Extract the (X, Y) coordinate from the center of the cell holding the provided text.  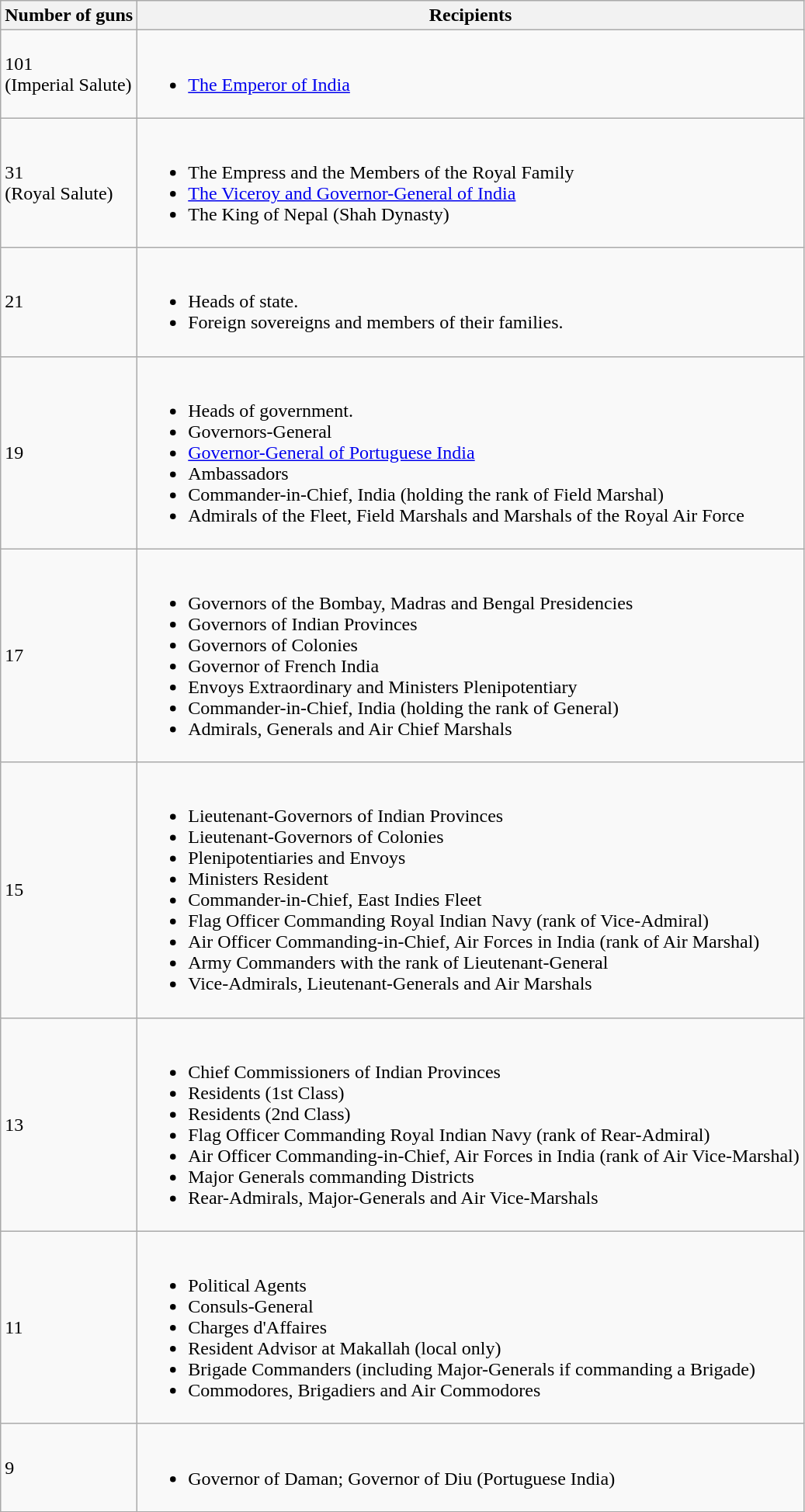
19 (69, 453)
21 (69, 302)
31(Royal Salute) (69, 183)
Number of guns (69, 16)
15 (69, 890)
The Empress and the Members of the Royal FamilyThe Viceroy and Governor-General of IndiaThe King of Nepal (Shah Dynasty) (470, 183)
Governor of Daman; Governor of Diu (Portuguese India) (470, 1467)
17 (69, 655)
11 (69, 1327)
101(Imperial Salute) (69, 75)
Heads of state.Foreign sovereigns and members of their families. (470, 302)
9 (69, 1467)
13 (69, 1124)
The Emperor of India (470, 75)
Recipients (470, 16)
